Scan for the cell matching the given text and deliver its (x, y) coordinate at center. 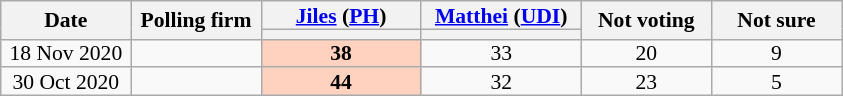
20 (646, 53)
Date (66, 20)
38 (341, 53)
Jiles (PH) (341, 15)
44 (341, 82)
23 (646, 82)
33 (501, 53)
Not voting (646, 20)
32 (501, 82)
5 (776, 82)
Not sure (776, 20)
30 Oct 2020 (66, 82)
Matthei (UDI) (501, 15)
Polling firm (196, 20)
18 Nov 2020 (66, 53)
9 (776, 53)
